Output the (X, Y) coordinate of the center of the cell containing the given text.  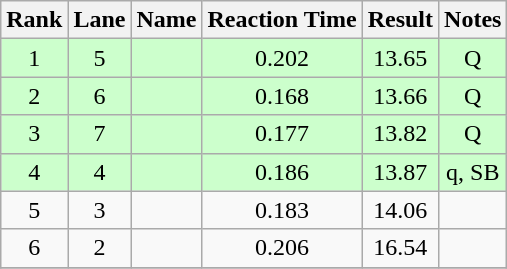
13.87 (400, 172)
0.177 (282, 134)
14.06 (400, 210)
16.54 (400, 248)
0.186 (282, 172)
0.183 (282, 210)
13.82 (400, 134)
Reaction Time (282, 20)
q, SB (473, 172)
Notes (473, 20)
1 (34, 58)
Result (400, 20)
Lane (100, 20)
Name (166, 20)
13.66 (400, 96)
0.206 (282, 248)
0.168 (282, 96)
0.202 (282, 58)
Rank (34, 20)
7 (100, 134)
13.65 (400, 58)
